Locate the cell with the specified text and output its [X, Y] center coordinate. 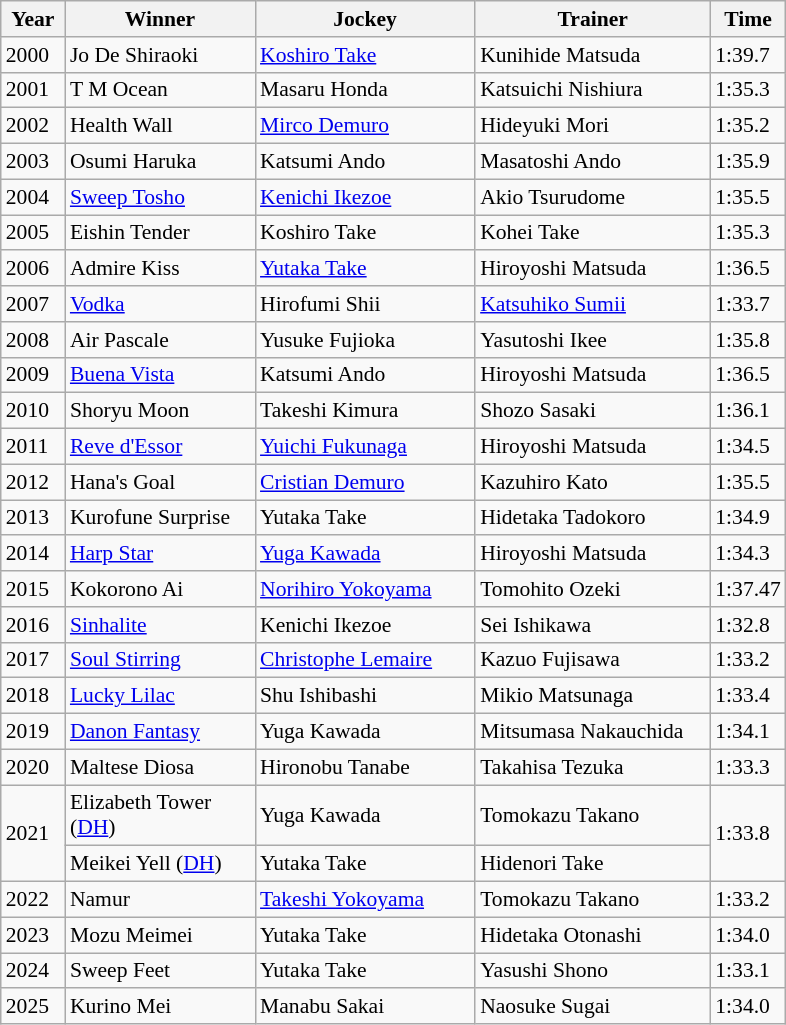
2022 [33, 900]
Masatoshi Ando [592, 162]
Jo De Shiraoki [160, 55]
Yasutoshi Ikee [592, 340]
1:39.7 [748, 55]
Hidetaka Tadokoro [592, 518]
Hidetaka Otonashi [592, 935]
Sei Ishikawa [592, 625]
Kurino Mei [160, 1007]
2024 [33, 971]
1:34.9 [748, 518]
2020 [33, 767]
Tomohito Ozeki [592, 589]
Hirofumi Shii [365, 304]
Shozo Sasaki [592, 411]
1:33.7 [748, 304]
Katsuhiko Sumii [592, 304]
1:33.8 [748, 834]
Manabu Sakai [365, 1007]
Namur [160, 900]
Buena Vista [160, 375]
1:34.1 [748, 732]
2014 [33, 554]
Kunihide Matsuda [592, 55]
Yusuke Fujioka [365, 340]
Jockey [365, 19]
Sinhalite [160, 625]
1:35.2 [748, 126]
1:35.9 [748, 162]
Elizabeth Tower (DH) [160, 816]
Yuichi Fukunaga [365, 447]
Kazuhiro Kato [592, 482]
1:37.47 [748, 589]
Norihiro Yokoyama [365, 589]
Danon Fantasy [160, 732]
Hironobu Tanabe [365, 767]
1:33.1 [748, 971]
Eishin Tender [160, 233]
Mirco Demuro [365, 126]
2021 [33, 834]
2012 [33, 482]
Naosuke Sugai [592, 1007]
Hana's Goal [160, 482]
Maltese Diosa [160, 767]
Shu Ishibashi [365, 696]
2005 [33, 233]
2007 [33, 304]
Lucky Lilac [160, 696]
Masaru Honda [365, 90]
1:34.5 [748, 447]
Katsuichi Nishiura [592, 90]
Year [33, 19]
1:36.1 [748, 411]
Sweep Tosho [160, 197]
Mikio Matsunaga [592, 696]
2001 [33, 90]
Admire Kiss [160, 269]
Osumi Haruka [160, 162]
Mozu Meimei [160, 935]
Kurofune Surprise [160, 518]
2010 [33, 411]
2002 [33, 126]
2018 [33, 696]
2015 [33, 589]
Hidenori Take [592, 864]
T M Ocean [160, 90]
Sweep Feet [160, 971]
1:34.3 [748, 554]
2023 [33, 935]
2006 [33, 269]
2025 [33, 1007]
Time [748, 19]
2017 [33, 660]
Mitsumasa Nakauchida [592, 732]
Air Pascale [160, 340]
1:33.3 [748, 767]
2009 [33, 375]
1:35.8 [748, 340]
2000 [33, 55]
Health Wall [160, 126]
Hideyuki Mori [592, 126]
Christophe Lemaire [365, 660]
Vodka [160, 304]
Yasushi Shono [592, 971]
Reve d'Essor [160, 447]
2013 [33, 518]
Kazuo Fujisawa [592, 660]
Trainer [592, 19]
Kohei Take [592, 233]
2019 [33, 732]
Winner [160, 19]
Takeshi Kimura [365, 411]
2016 [33, 625]
Cristian Demuro [365, 482]
Soul Stirring [160, 660]
2003 [33, 162]
Takeshi Yokoyama [365, 900]
2004 [33, 197]
2008 [33, 340]
Takahisa Tezuka [592, 767]
Shoryu Moon [160, 411]
Harp Star [160, 554]
Akio Tsurudome [592, 197]
1:33.4 [748, 696]
2011 [33, 447]
Kokorono Ai [160, 589]
1:32.8 [748, 625]
Meikei Yell (DH) [160, 864]
